From the cell containing the given text, extract its center point as (x, y) coordinate. 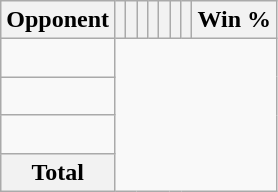
Opponent (58, 20)
Win % (234, 20)
Total (58, 172)
